Search for the cell housing the specified text and yield its (x, y) center coordinate. 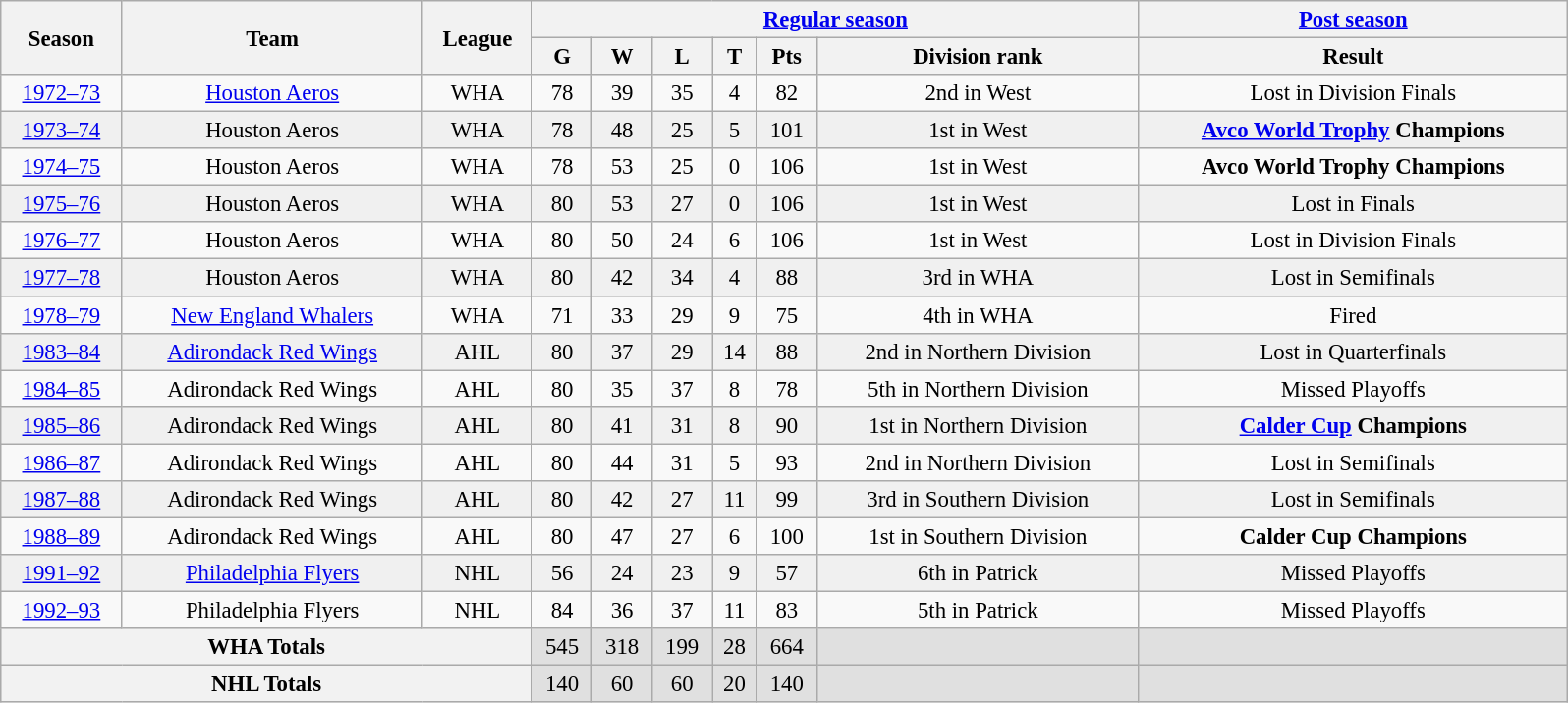
NHL Totals (267, 684)
Season (61, 37)
1984–85 (61, 389)
Fired (1353, 315)
48 (623, 131)
1st in Southern Division (978, 536)
90 (786, 425)
L (682, 57)
99 (786, 500)
1983–84 (61, 351)
56 (562, 573)
82 (786, 93)
2nd in West (978, 93)
28 (735, 647)
1985–86 (61, 425)
71 (562, 315)
T (735, 57)
100 (786, 536)
WHA Totals (267, 647)
75 (786, 315)
1972–73 (61, 93)
1992–93 (61, 610)
20 (735, 684)
545 (562, 647)
1977–78 (61, 278)
Post season (1353, 20)
318 (623, 647)
W (623, 57)
1976–77 (61, 241)
1986–87 (61, 462)
G (562, 57)
1973–74 (61, 131)
57 (786, 573)
33 (623, 315)
1974–75 (61, 167)
Pts (786, 57)
1975–76 (61, 204)
4th in WHA (978, 315)
Team (272, 37)
1987–88 (61, 500)
New England Whalers (272, 315)
6th in Patrick (978, 573)
Lost in Finals (1353, 204)
Result (1353, 57)
Division rank (978, 57)
23 (682, 573)
1st in Northern Division (978, 425)
34 (682, 278)
League (477, 37)
1978–79 (61, 315)
41 (623, 425)
93 (786, 462)
199 (682, 647)
50 (623, 241)
83 (786, 610)
3rd in Southern Division (978, 500)
14 (735, 351)
1991–92 (61, 573)
5th in Patrick (978, 610)
101 (786, 131)
36 (623, 610)
1988–89 (61, 536)
47 (623, 536)
3rd in WHA (978, 278)
664 (786, 647)
Regular season (835, 20)
5th in Northern Division (978, 389)
44 (623, 462)
39 (623, 93)
Lost in Quarterfinals (1353, 351)
84 (562, 610)
